Output the (X, Y) coordinate of the center of the cell containing the given text.  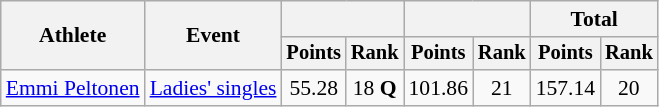
Total (594, 19)
20 (629, 88)
101.86 (438, 88)
18 Q (375, 88)
Emmi Peltonen (73, 88)
157.14 (566, 88)
Athlete (73, 36)
Ladies' singles (214, 88)
Event (214, 36)
55.28 (314, 88)
21 (502, 88)
